For the text-containing cell, return its midpoint in (x, y) coordinate format. 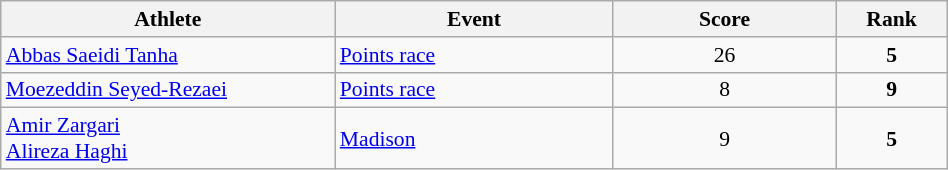
Amir ZargariAlireza Haghi (168, 138)
26 (724, 55)
Moezeddin Seyed-Rezaei (168, 90)
Abbas Saeidi Tanha (168, 55)
Athlete (168, 19)
Rank (892, 19)
Score (724, 19)
8 (724, 90)
Event (474, 19)
Madison (474, 138)
